Extract the [x, y] coordinate from the center of the cell holding the provided text.  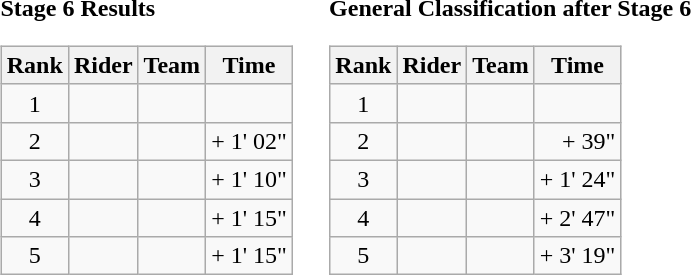
+ 1' 10" [250, 179]
+ 1' 24" [578, 179]
+ 1' 02" [250, 141]
+ 3' 19" [578, 256]
+ 2' 47" [578, 217]
+ 39" [578, 141]
